For the text-containing cell, return its midpoint in [x, y] coordinate format. 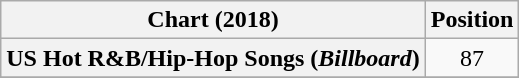
Position [472, 20]
87 [472, 58]
Chart (2018) [213, 20]
US Hot R&B/Hip-Hop Songs (Billboard) [213, 58]
